Return the [X, Y] coordinate for the center point of the cell that contains the specified text.  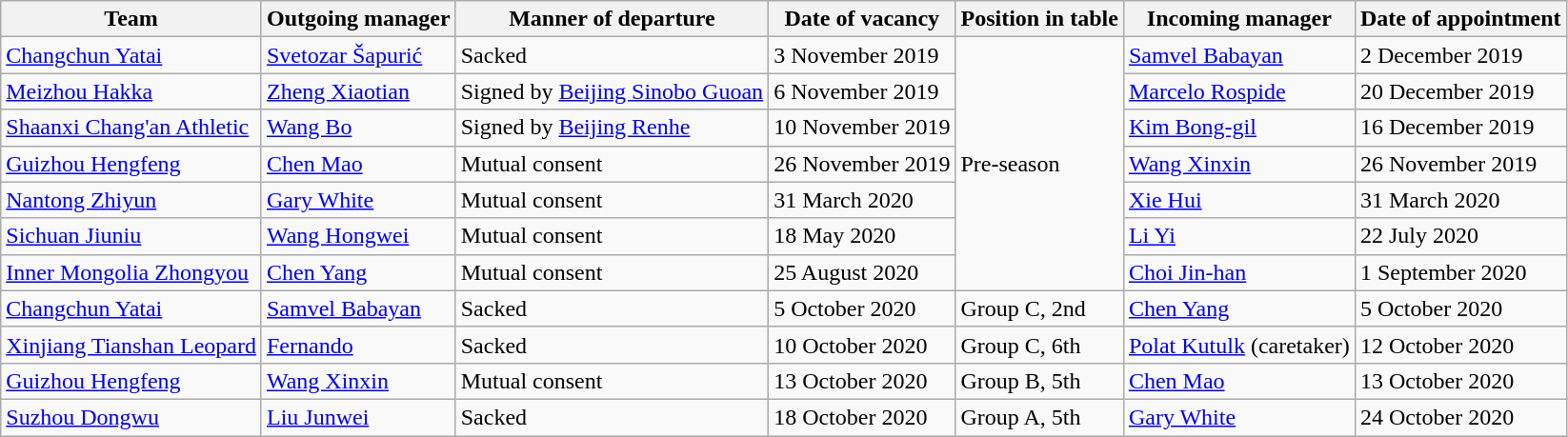
Liu Junwei [358, 417]
Xie Hui [1238, 200]
Inner Mongolia Zhongyou [131, 272]
Kim Bong-gil [1238, 128]
Svetozar Šapurić [358, 55]
Choi Jin-han [1238, 272]
Xinjiang Tianshan Leopard [131, 345]
10 October 2020 [862, 345]
Signed by Beijing Renhe [612, 128]
Polat Kutulk (caretaker) [1238, 345]
Outgoing manager [358, 19]
6 November 2019 [862, 91]
Marcelo Rospide [1238, 91]
24 October 2020 [1460, 417]
12 October 2020 [1460, 345]
Group C, 6th [1039, 345]
Date of appointment [1460, 19]
Wang Bo [358, 128]
Manner of departure [612, 19]
Signed by Beijing Sinobo Guoan [612, 91]
16 December 2019 [1460, 128]
1 September 2020 [1460, 272]
Fernando [358, 345]
Group C, 2nd [1039, 308]
Group B, 5th [1039, 381]
22 July 2020 [1460, 236]
Nantong Zhiyun [131, 200]
Suzhou Dongwu [131, 417]
Wang Hongwei [358, 236]
20 December 2019 [1460, 91]
3 November 2019 [862, 55]
18 May 2020 [862, 236]
10 November 2019 [862, 128]
18 October 2020 [862, 417]
Pre-season [1039, 164]
Team [131, 19]
Meizhou Hakka [131, 91]
Position in table [1039, 19]
25 August 2020 [862, 272]
Sichuan Jiuniu [131, 236]
Date of vacancy [862, 19]
Group A, 5th [1039, 417]
2 December 2019 [1460, 55]
Shaanxi Chang'an Athletic [131, 128]
Incoming manager [1238, 19]
Zheng Xiaotian [358, 91]
Li Yi [1238, 236]
